Determine the [x, y] coordinate at the center of the cell enclosing the given text.  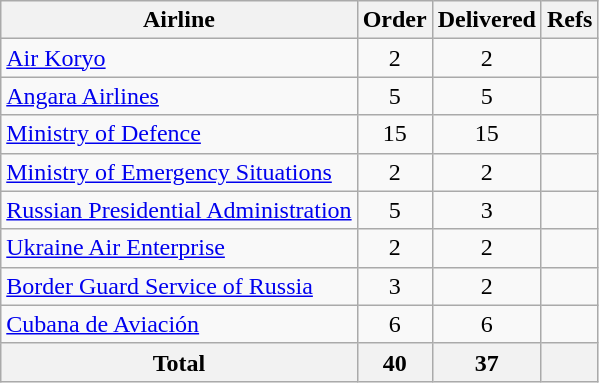
Ministry of Defence [179, 134]
Air Koryo [179, 58]
Order [394, 20]
Ministry of Emergency Situations [179, 172]
37 [486, 362]
Ukraine Air Enterprise [179, 248]
Delivered [486, 20]
Cubana de Aviación [179, 324]
Total [179, 362]
Russian Presidential Administration [179, 210]
Airline [179, 20]
Border Guard Service of Russia [179, 286]
Angara Airlines [179, 96]
Refs [569, 20]
40 [394, 362]
